Extract the [X, Y] coordinate from the center of the cell holding the provided text.  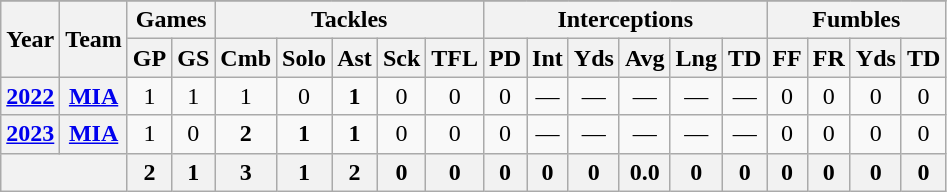
2023 [30, 134]
FR [828, 58]
TFL [455, 58]
GS [194, 58]
Interceptions [626, 20]
Sck [401, 58]
FF [787, 58]
Team [94, 39]
Fumbles [856, 20]
3 [246, 172]
Int [548, 58]
Tackles [350, 20]
Games [170, 20]
GP [149, 58]
Ast [355, 58]
Cmb [246, 58]
2022 [30, 96]
Lng [696, 58]
Avg [644, 58]
0.0 [644, 172]
PD [506, 58]
Year [30, 39]
Solo [304, 58]
